Identify which cell holds the provided text, then report its (x, y) central coordinate. 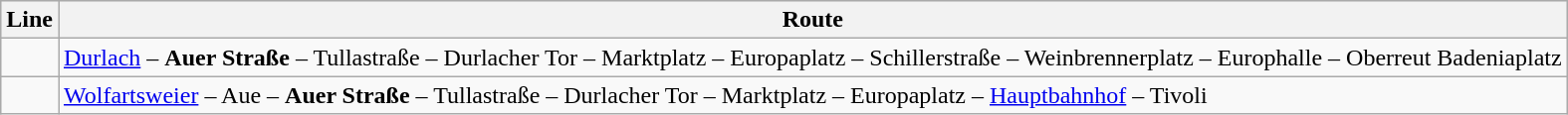
Wolfartsweier – Aue – Auer Straße – Tullastraße – Durlacher Tor – Marktplatz – Europaplatz – Hauptbahnhof – Tivoli (812, 95)
Route (812, 20)
Line (30, 20)
